Search for the cell housing the specified text and yield its [X, Y] center coordinate. 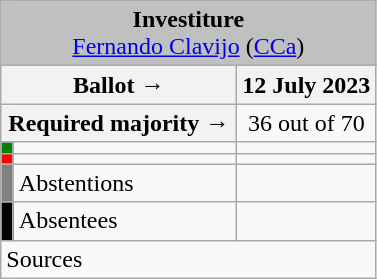
InvestitureFernando Clavijo (CCa) [188, 34]
12 July 2023 [306, 85]
Ballot → [119, 85]
Required majority → [119, 123]
36 out of 70 [306, 123]
Absentees [125, 221]
Abstentions [125, 183]
Sources [188, 259]
